Output the (x, y) coordinate of the center of the cell containing the given text.  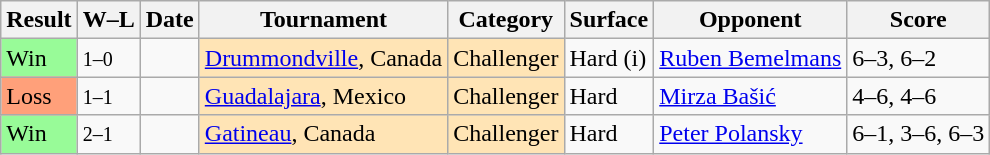
Result (39, 20)
Surface (609, 20)
1–1 (108, 96)
Peter Polansky (750, 134)
Hard (i) (609, 58)
Loss (39, 96)
Ruben Bemelmans (750, 58)
2–1 (108, 134)
Mirza Bašić (750, 96)
Gatineau, Canada (323, 134)
W–L (108, 20)
4–6, 4–6 (918, 96)
1–0 (108, 58)
Date (170, 20)
Guadalajara, Mexico (323, 96)
Category (506, 20)
Tournament (323, 20)
6–3, 6–2 (918, 58)
6–1, 3–6, 6–3 (918, 134)
Opponent (750, 20)
Score (918, 20)
Drummondville, Canada (323, 58)
